For the text-containing cell, return its midpoint in (X, Y) coordinate format. 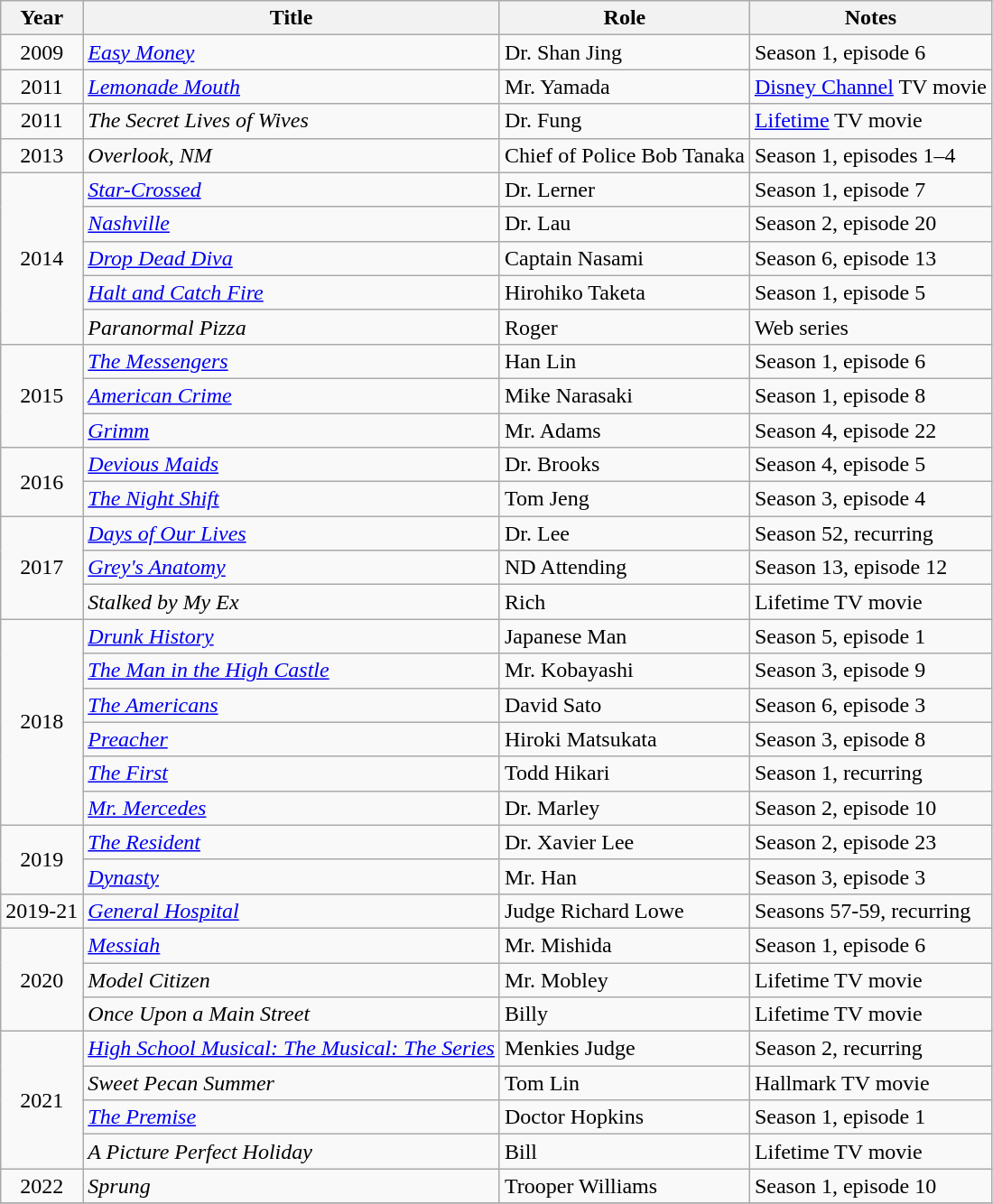
Role (625, 18)
Season 3, episode 4 (870, 499)
Hallmark TV movie (870, 1083)
2020 (42, 979)
2017 (42, 568)
Model Citizen (292, 979)
Notes (870, 18)
2021 (42, 1100)
General Hospital (292, 911)
Dr. Marley (625, 808)
A Picture Perfect Holiday (292, 1152)
Season 1, episode 1 (870, 1117)
Season 6, episode 3 (870, 705)
Dr. Brooks (625, 465)
Doctor Hopkins (625, 1117)
Japanese Man (625, 636)
Roger (625, 327)
Hiroki Matsukata (625, 739)
Season 6, episode 13 (870, 258)
Captain Nasami (625, 258)
Web series (870, 327)
American Crime (292, 395)
Halt and Catch Fire (292, 292)
The Man in the High Castle (292, 671)
Sweet Pecan Summer (292, 1083)
Season 4, episode 22 (870, 431)
David Sato (625, 705)
Seasons 57-59, recurring (870, 911)
The Premise (292, 1117)
2022 (42, 1186)
Season 13, episode 12 (870, 568)
Once Upon a Main Street (292, 1014)
Chief of Police Bob Tanaka (625, 155)
2014 (42, 258)
High School Musical: The Musical: The Series (292, 1049)
2019 (42, 859)
Grimm (292, 431)
Lemonade Mouth (292, 87)
Season 2, episode 20 (870, 224)
The Secret Lives of Wives (292, 121)
Grey's Anatomy (292, 568)
Dr. Xavier Lee (625, 842)
Nashville (292, 224)
Days of Our Lives (292, 533)
Mr. Mercedes (292, 808)
Hirohiko Taketa (625, 292)
Season 1, recurring (870, 773)
Year (42, 18)
Star-Crossed (292, 190)
2019-21 (42, 911)
Overlook, NM (292, 155)
Dr. Shan Jing (625, 52)
Mr. Mishida (625, 945)
Season 5, episode 1 (870, 636)
Sprung (292, 1186)
Mr. Mobley (625, 979)
2013 (42, 155)
Season 1, episode 7 (870, 190)
Season 4, episode 5 (870, 465)
Tom Jeng (625, 499)
Dynasty (292, 876)
Paranormal Pizza (292, 327)
Preacher (292, 739)
Devious Maids (292, 465)
Season 3, episode 8 (870, 739)
Season 3, episode 9 (870, 671)
Han Lin (625, 361)
Menkies Judge (625, 1049)
Mr. Han (625, 876)
2018 (42, 722)
Season 1, episodes 1–4 (870, 155)
Mr. Adams (625, 431)
Season 2, episode 10 (870, 808)
Season 1, episode 10 (870, 1186)
Season 1, episode 8 (870, 395)
2009 (42, 52)
Disney Channel TV movie (870, 87)
Dr. Lee (625, 533)
Season 3, episode 3 (870, 876)
The Night Shift (292, 499)
Season 1, episode 5 (870, 292)
Rich (625, 602)
The Resident (292, 842)
Todd Hikari (625, 773)
Easy Money (292, 52)
Billy (625, 1014)
The First (292, 773)
Title (292, 18)
Judge Richard Lowe (625, 911)
2016 (42, 482)
Mr. Yamada (625, 87)
Season 2, episode 23 (870, 842)
Bill (625, 1152)
Mike Narasaki (625, 395)
Messiah (292, 945)
Drop Dead Diva (292, 258)
Drunk History (292, 636)
Dr. Lau (625, 224)
Trooper Williams (625, 1186)
Dr. Lerner (625, 190)
ND Attending (625, 568)
Dr. Fung (625, 121)
Tom Lin (625, 1083)
The Messengers (292, 361)
Mr. Kobayashi (625, 671)
Season 52, recurring (870, 533)
Season 2, recurring (870, 1049)
2015 (42, 395)
Stalked by My Ex (292, 602)
The Americans (292, 705)
